Scan for the cell matching the given text and deliver its (X, Y) coordinate at center. 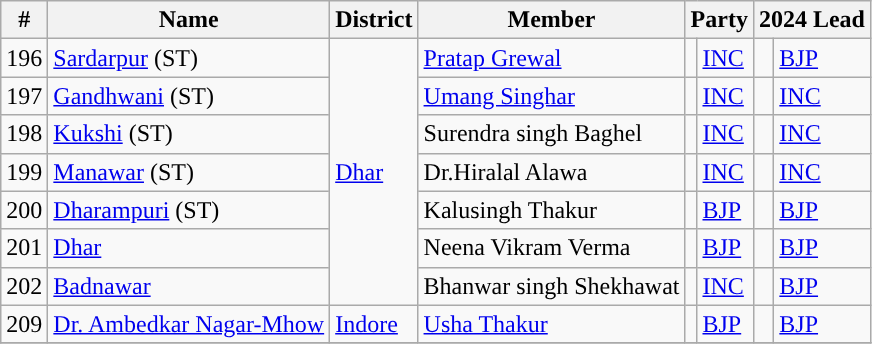
Dharampuri (ST) (189, 210)
# (24, 20)
Sardarpur (ST) (189, 58)
Dr. Ambedkar Nagar-Mhow (189, 324)
Manawar (ST) (189, 172)
209 (24, 324)
201 (24, 248)
Dr.Hiralal Alawa (552, 172)
196 (24, 58)
Member (552, 20)
199 (24, 172)
Party (719, 20)
2024 Lead (812, 20)
198 (24, 134)
Badnawar (189, 286)
Bhanwar singh Shekhawat (552, 286)
200 (24, 210)
Gandhwani (ST) (189, 96)
Indore (374, 324)
Name (189, 20)
Surendra singh Baghel (552, 134)
District (374, 20)
197 (24, 96)
Kalusingh Thakur (552, 210)
Usha Thakur (552, 324)
Neena Vikram Verma (552, 248)
Kukshi (ST) (189, 134)
Pratap Grewal (552, 58)
202 (24, 286)
Umang Singhar (552, 96)
